Pinpoint the cell where the given text exists, returning its (X, Y) midpoint coordinate. 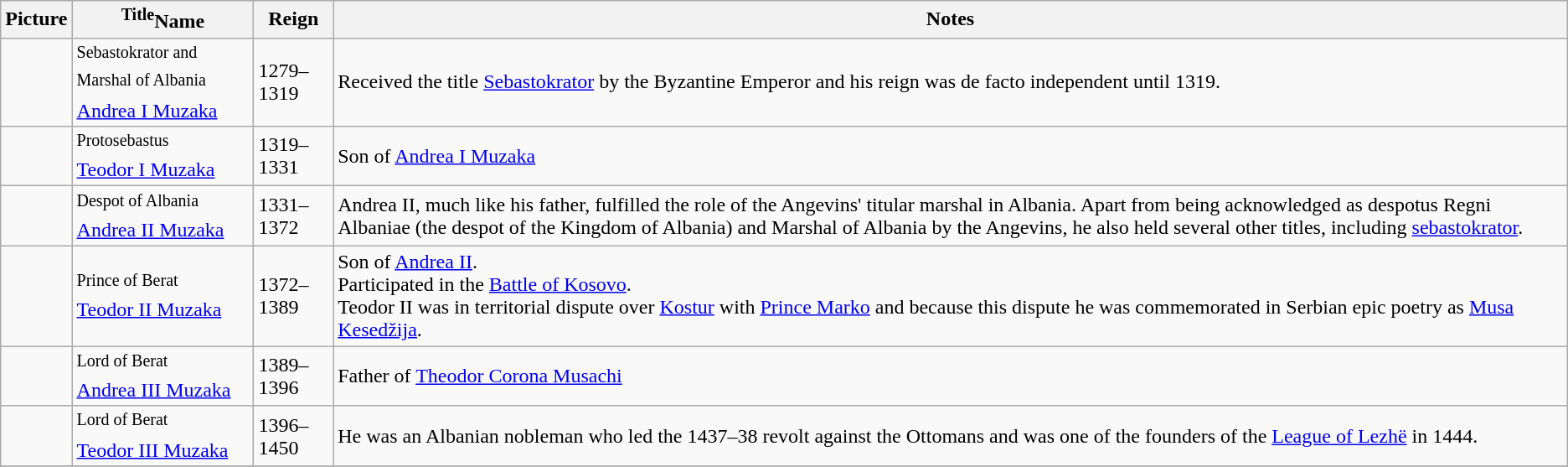
1389–1396 (293, 376)
Prince of BeratTeodor II Muzaka (162, 295)
TitleName (162, 20)
Picture (37, 20)
1331–1372 (293, 216)
Father of Theodor Corona Musachi (951, 376)
1319–1331 (293, 156)
Sebastokrator and Marshal of AlbaniaAndrea I Muzaka (162, 82)
ProtosebastusTeodor I Muzaka (162, 156)
1396–1450 (293, 436)
Despot of AlbaniaAndrea II Muzaka (162, 216)
Son of Andrea I Muzaka (951, 156)
Reign (293, 20)
He was an Albanian nobleman who led the 1437–38 revolt against the Ottomans and was one of the founders of the League of Lezhë in 1444. (951, 436)
1372–1389 (293, 295)
Received the title Sebastokrator by the Byzantine Emperor and his reign was de facto independent until 1319. (951, 82)
Notes (951, 20)
1279–1319 (293, 82)
Lord of BeratAndrea III Muzaka (162, 376)
Lord of BeratTeodor III Muzaka (162, 436)
